Locate the cell with the specified text and output its [X, Y] center coordinate. 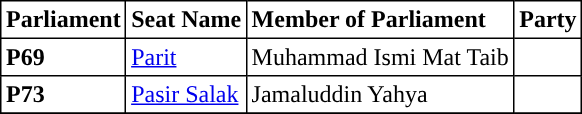
Muhammad Ismi Mat Taib [380, 57]
Jamaluddin Yahya [380, 95]
P73 [64, 95]
Seat Name [186, 20]
Member of Parliament [380, 20]
P69 [64, 57]
Parit [186, 57]
Party [548, 20]
Parliament [64, 20]
Pasir Salak [186, 95]
